Extract the (x, y) coordinate from the center of the cell holding the provided text.  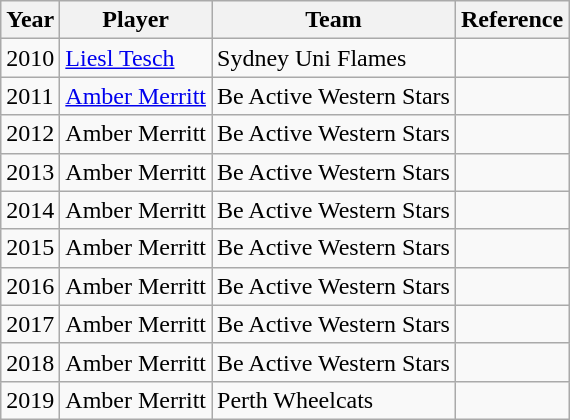
Reference (512, 20)
2014 (30, 210)
Player (136, 20)
Sydney Uni Flames (334, 58)
2012 (30, 134)
2010 (30, 58)
Year (30, 20)
Perth Wheelcats (334, 400)
2019 (30, 400)
2013 (30, 172)
2018 (30, 362)
2015 (30, 248)
Team (334, 20)
Liesl Tesch (136, 58)
2011 (30, 96)
2017 (30, 324)
2016 (30, 286)
